For the text-containing cell, return its midpoint in (X, Y) coordinate format. 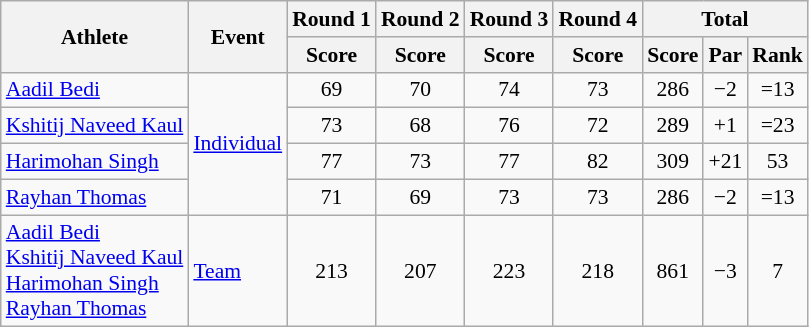
309 (672, 162)
Event (238, 36)
68 (420, 126)
+21 (725, 162)
Aadil BediKshitij Naveed KaulHarimohan SinghRayhan Thomas (95, 271)
=23 (778, 126)
Total (725, 19)
76 (510, 126)
207 (420, 271)
Rank (778, 55)
74 (510, 90)
213 (332, 271)
289 (672, 126)
Rayhan Thomas (95, 197)
Individual (238, 143)
Round 1 (332, 19)
Athlete (95, 36)
−3 (725, 271)
218 (598, 271)
Round 4 (598, 19)
Aadil Bedi (95, 90)
70 (420, 90)
72 (598, 126)
Kshitij Naveed Kaul (95, 126)
Round 2 (420, 19)
Par (725, 55)
7 (778, 271)
861 (672, 271)
+1 (725, 126)
53 (778, 162)
Harimohan Singh (95, 162)
Round 3 (510, 19)
82 (598, 162)
71 (332, 197)
223 (510, 271)
Team (238, 271)
